Scan for the cell matching the given text and deliver its (X, Y) coordinate at center. 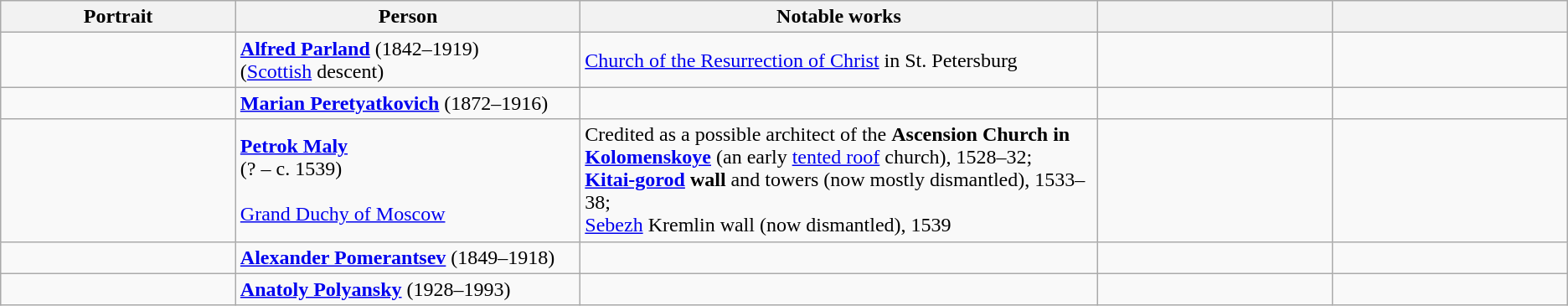
Anatoly Polyansky (1928–1993) (407, 289)
Portrait (119, 17)
Alfred Parland (1842–1919) (Scottish descent) (407, 60)
Marian Peretyatkovich (1872–1916) (407, 103)
Alexander Pomerantsev (1849–1918) (407, 257)
Petrok Maly(? – c. 1539) Grand Duchy of Moscow (407, 180)
Person (407, 17)
Church of the Resurrection of Christ in St. Petersburg (839, 60)
Notable works (839, 17)
